For the text-containing cell, return its midpoint in [x, y] coordinate format. 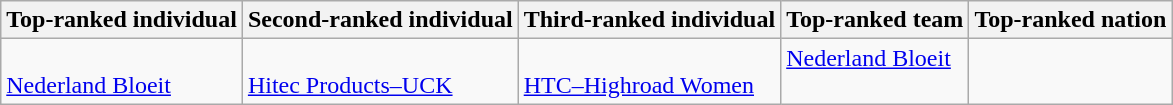
HTC–Highroad Women [649, 72]
Third-ranked individual [649, 20]
Top-ranked team [875, 20]
Second-ranked individual [380, 20]
Hitec Products–UCK [380, 72]
Top-ranked nation [1070, 20]
Top-ranked individual [122, 20]
